Identify which cell holds the provided text, then report its (X, Y) central coordinate. 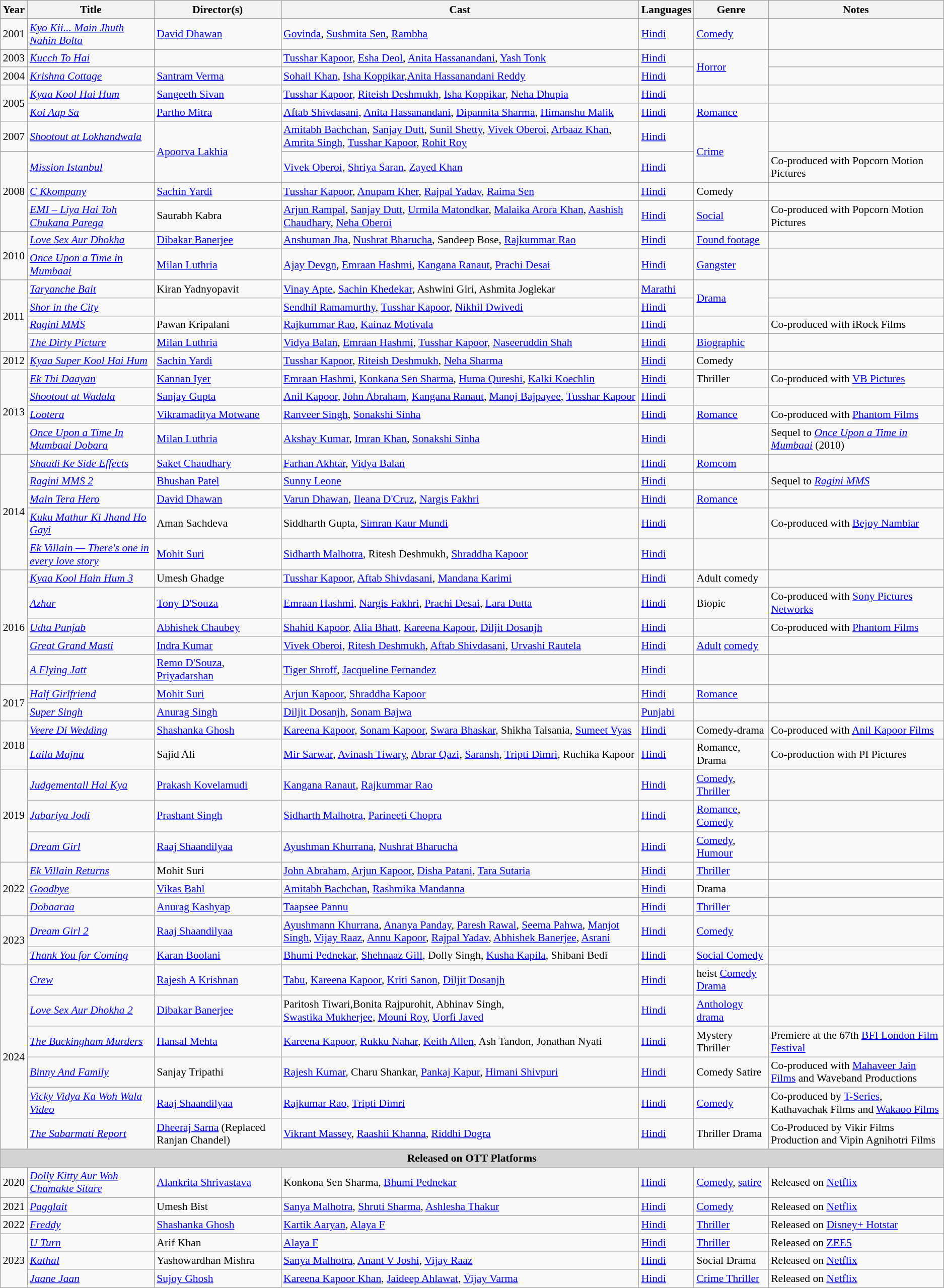
Ajay Devgn, Emraan Hashmi, Kangana Ranaut, Prachi Desai (460, 265)
The Dirty Picture (91, 343)
Anil Kapoor, John Abraham, Kangana Ranaut, Manoj Bajpayee, Tusshar Kapoor (460, 397)
Santram Verma (217, 77)
Ayushmann Khurrana, Ananya Panday, Paresh Rawal, Seema Pahwa, Manjot Singh, Vijay Raaz, Annu Kapoor, Rajpal Yadav, Abhishek Banerjee, Asrani (460, 932)
Biopic (731, 603)
Jabariya Jodi (91, 816)
Tusshar Kapoor, Anupam Kher, Rajpal Yadav, Raima Sen (460, 192)
Anurag Singh (217, 712)
Sendhil Ramamurthy, Tusshar Kapoor, Nikhil Dwivedi (460, 307)
Remo D'Souza, Priyadarshan (217, 670)
Kyaa Kool Hai Hum (91, 94)
The Sabarmati Report (91, 1134)
Tony D'Souza (217, 603)
Sunny Leone (460, 481)
2001 (14, 34)
Co-produced with VB Pictures (856, 379)
Co-produced by T-Series, Kathavachak Films and Wakaoo Films (856, 1103)
Bhushan Patel (217, 481)
Vikramaditya Motwane (217, 415)
U Turn (91, 1243)
Rajkumar Rao, Tripti Dimri (460, 1103)
Vivek Oberoi, Ritesh Deshmukh, Aftab Shivdasani, Urvashi Rautela (460, 646)
Abhishek Chaubey (217, 627)
Ragini MMS 2 (91, 481)
Judgementall Hai Kya (91, 785)
Social (731, 216)
Kangana Ranaut, Rajkummar Rao (460, 785)
2024 (14, 1057)
Varun Dhawan, Ileana D'Cruz, Nargis Fakhri (460, 499)
Romance, Comedy (731, 816)
Vidya Balan, Emraan Hashmi, Tusshar Kapoor, Naseeruddin Shah (460, 343)
Apoorva Lakhia (217, 152)
2007 (14, 136)
2018 (14, 745)
Tusshar Kapoor, Riteish Deshmukh, Neha Sharma (460, 361)
Tusshar Kapoor, Aftab Shivdasani, Mandana Karimi (460, 579)
Thank You for Coming (91, 956)
C Kkompany (91, 192)
Alaya F (460, 1243)
Hansal Mehta (217, 1041)
Genre (731, 10)
Love Sex Aur Dhokha 2 (91, 1011)
Kucch To Hai (91, 58)
Tabu, Kareena Kapoor, Kriti Sanon, Diljit Dosanjh (460, 980)
Ragini MMS (91, 325)
2020 (14, 1182)
Kartik Aaryan, Alaya F (460, 1225)
Ek Thi Daayan (91, 379)
Amitabh Bachchan, Sanjay Dutt, Sunil Shetty, Vivek Oberoi, Arbaaz Khan, Amrita Singh, Tusshar Kapoor, Rohit Roy (460, 136)
Great Grand Masti (91, 646)
Emraan Hashmi, Nargis Fakhri, Prachi Desai, Lara Dutta (460, 603)
Shahid Kapoor, Alia Bhatt, Kareena Kapoor, Diljit Dosanjh (460, 627)
Vinay Apte, Sachin Khedekar, Ashwini Giri, Ashmita Joglekar (460, 289)
Cast (460, 10)
Social Drama (731, 1261)
Romcom (731, 463)
Sanya Malhotra, Shruti Sharma, Ashlesha Thakur (460, 1207)
Laila Majnu (91, 754)
Siddharth Gupta, Simran Kaur Mundi (460, 524)
Alankrita Shrivastava (217, 1182)
Co-Produced by Vikir Films Production and Vipin Agnihotri Films (856, 1134)
Saket Chaudhary (217, 463)
Co-produced with Sony Pictures Networks (856, 603)
Rajkummar Rao, Kainaz Motivala (460, 325)
Veere Di Wedding (91, 730)
Tusshar Kapoor, Esha Deol, Anita Hassanandani, Yash Tonk (460, 58)
Lootera (91, 415)
Comedy Satire (731, 1072)
Kathal (91, 1261)
Premiere at the 67th BFI London Film Festival (856, 1041)
Super Singh (91, 712)
Crime Thriller (731, 1279)
Indra Kumar (217, 646)
Kareena Kapoor, Sonam Kapoor, Swara Bhaskar, Shikha Talsania, Sumeet Vyas (460, 730)
Vicky Vidya Ka Woh Wala Video (91, 1103)
Social Comedy (731, 956)
Comedy, Thriller (731, 785)
Aman Sachdeva (217, 524)
Prakash Kovelamudi (217, 785)
Co-produced with Anil Kapoor Films (856, 730)
Binny And Family (91, 1072)
Dream Girl (91, 847)
Konkona Sen Sharma, Bhumi Pednekar (460, 1182)
EMI – Liya Hai Toh Chukana Parega (91, 216)
Notes (856, 10)
Kannan Iyer (217, 379)
Arjun Kapoor, Shraddha Kapoor (460, 694)
Kiran Yadnyopavit (217, 289)
2011 (14, 316)
Co-produced with iRock Films (856, 325)
Tusshar Kapoor, Riteish Deshmukh, Isha Koppikar, Neha Dhupia (460, 94)
Udta Punjab (91, 627)
Sidharth Malhotra, Parineeti Chopra (460, 816)
2013 (14, 412)
Mission Istanbul (91, 167)
Paritosh Tiwari,Bonita Rajpurohit, Abhinav Singh,Swastika Mukherjee, Mouni Roy, Uorfi Javed (460, 1011)
Comedy, Humour (731, 847)
Yashowardhan Mishra (217, 1261)
Koi Aap Sa (91, 112)
Freddy (91, 1225)
Ranveer Singh, Sonakshi Sinha (460, 415)
Kareena Kapoor, Rukku Nahar, Keith Allen, Ash Tandon, Jonathan Nyati (460, 1041)
Released on OTT Platforms (472, 1158)
Pawan Kripalani (217, 325)
Ek Villain Returns (91, 871)
Shaadi Ke Side Effects (91, 463)
The Buckingham Murders (91, 1041)
Comedy, satire (731, 1182)
2003 (14, 58)
Sujoy Ghosh (217, 1279)
A Flying Jatt (91, 670)
Bhumi Pednekar, Shehnaaz Gill, Dolly Singh, Kusha Kapila, Shibani Bedi (460, 956)
Vikrant Massey, Raashii Khanna, Riddhi Dogra (460, 1134)
Marathi (667, 289)
Kuku Mathur Ki Jhand Ho Gayi (91, 524)
Co-production with PI Pictures (856, 754)
2014 (14, 512)
John Abraham, Arjun Kapoor, Disha Patani, Tara Sutaria (460, 871)
Jaane Jaan (91, 1279)
Prashant Singh (217, 816)
Shootout at Wadala (91, 397)
Languages (667, 10)
Goodbye (91, 889)
Once Upon a Time In Mumbaai Dobara (91, 439)
Vikas Bahl (217, 889)
Crew (91, 980)
Dheeraj Sarna (Replaced Ranjan Chandel) (217, 1134)
Anthology drama (731, 1011)
Romance, Drama (731, 754)
Sohail Khan, Isha Koppikar,Anita Hassanandani Reddy (460, 77)
Krishna Cottage (91, 77)
Pagglait (91, 1207)
Amitabh Bachchan, Rashmika Mandanna (460, 889)
Sequel to Once Upon a Time in Mumbaai (2010) (856, 439)
2012 (14, 361)
2004 (14, 77)
Mystery Thriller (731, 1041)
Director(s) (217, 10)
Sidharth Malhotra, Ritesh Deshmukh, Shraddha Kapoor (460, 554)
Umesh Ghadge (217, 579)
Mir Sarwar, Avinash Tiwary, Abrar Qazi, Saransh, Tripti Dimri, Ruchika Kapoor (460, 754)
Sanjay Tripathi (217, 1072)
Released on ZEE5 (856, 1243)
Co-produced with Mahaveer Jain Films and Waveband Productions (856, 1072)
Umesh Bist (217, 1207)
Dobaaraa (91, 907)
Gangster (731, 265)
Dolly Kitty Aur Woh Chamakte Sitare (91, 1182)
Sangeeth Sivan (217, 94)
Title (91, 10)
Comedy-drama (731, 730)
2019 (14, 816)
Punjabi (667, 712)
Half Girlfriend (91, 694)
Taryanche Bait (91, 289)
Sanjay Gupta (217, 397)
2021 (14, 1207)
Partho Mitra (217, 112)
Aftab Shivdasani, Anita Hassanandani, Dipannita Sharma, Himanshu Malik (460, 112)
Dream Girl 2 (91, 932)
Sanya Malhotra, Anant V Joshi, Vijay Raaz (460, 1261)
Akshay Kumar, Imran Khan, Sonakshi Sinha (460, 439)
Crime (731, 152)
Rajesh A Krishnan (217, 980)
2010 (14, 256)
Thriller Drama (731, 1134)
Ek Villain — There's one in every love story (91, 554)
Emraan Hashmi, Konkana Sen Sharma, Huma Qureshi, Kalki Koechlin (460, 379)
Kareena Kapoor Khan, Jaideep Ahlawat, Vijay Varma (460, 1279)
Karan Boolani (217, 956)
Anurag Kashyap (217, 907)
Tiger Shroff, Jacqueline Fernandez (460, 670)
Anshuman Jha, Nushrat Bharucha, Sandeep Bose, Rajkummar Rao (460, 240)
2005 (14, 103)
Arif Khan (217, 1243)
Love Sex Aur Dhokha (91, 240)
Released on Disney+ Hotstar (856, 1225)
2016 (14, 627)
Horror (731, 67)
Ayushman Khurrana, Nushrat Bharucha (460, 847)
Once Upon a Time in Mumbaai (91, 265)
Shor in the City (91, 307)
Kyo Kii... Main Jhuth Nahin Bolta (91, 34)
Saurabh Kabra (217, 216)
Biographic (731, 343)
Kyaa Kool Hain Hum 3 (91, 579)
Taapsee Pannu (460, 907)
2017 (14, 703)
Rajesh Kumar, Charu Shankar, Pankaj Kapur, Himani Shivpuri (460, 1072)
Farhan Akhtar, Vidya Balan (460, 463)
2008 (14, 192)
Vivek Oberoi, Shriya Saran, Zayed Khan (460, 167)
Sajid Ali (217, 754)
Arjun Rampal, Sanjay Dutt, Urmila Matondkar, Malaika Arora Khan, Aashish Chaudhary, Neha Oberoi (460, 216)
Sequel to Ragini MMS (856, 481)
Shootout at Lokhandwala (91, 136)
Govinda, Sushmita Sen, Rambha (460, 34)
heist Comedy Drama (731, 980)
Year (14, 10)
Diljit Dosanjh, Sonam Bajwa (460, 712)
Co-produced with Bejoy Nambiar (856, 524)
Main Tera Hero (91, 499)
Azhar (91, 603)
Kyaa Super Kool Hai Hum (91, 361)
Found footage (731, 240)
